Return the (X, Y) coordinate for the center point of the cell that contains the specified text.  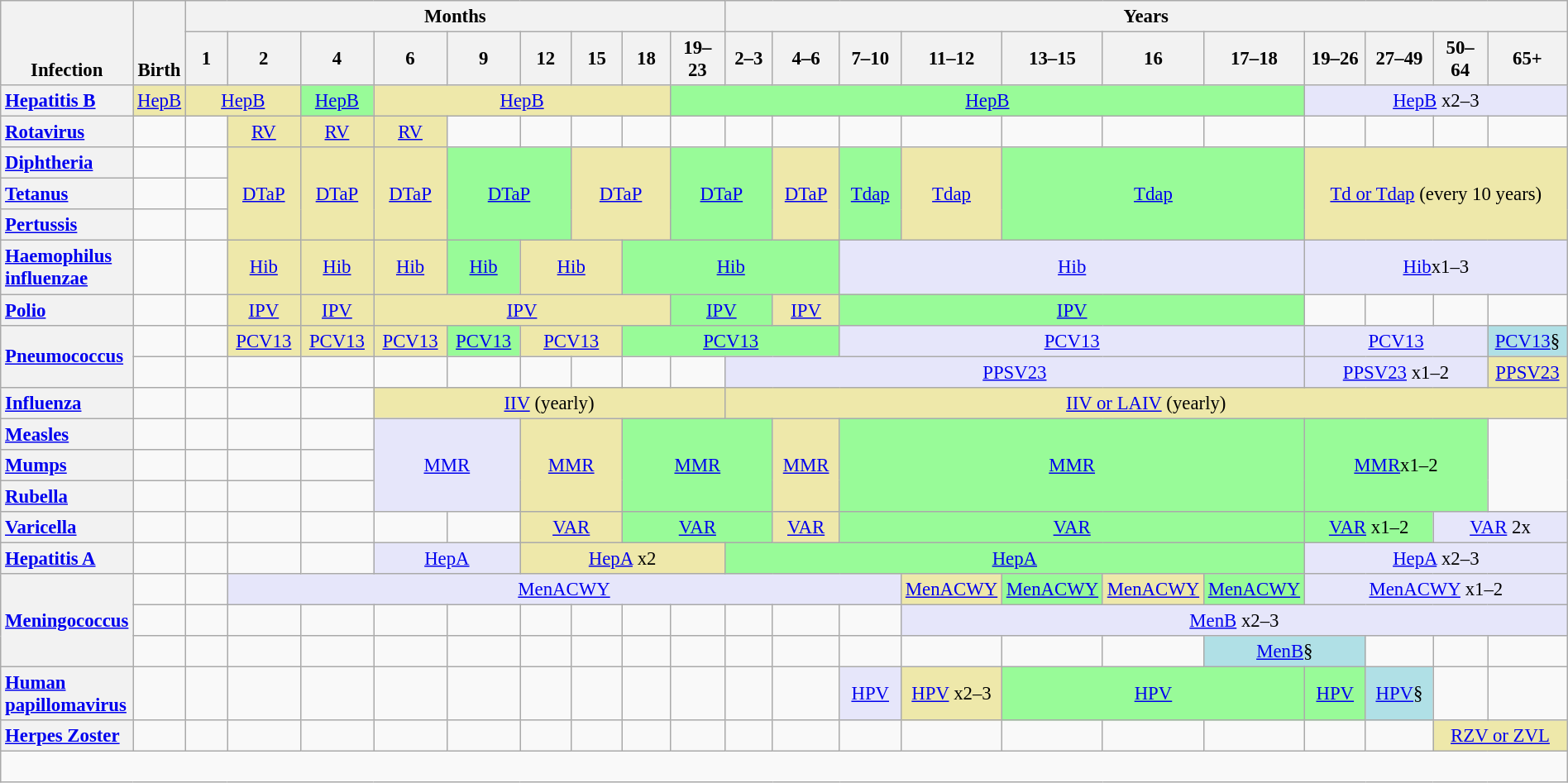
2 (263, 58)
VAR x1–2 (1368, 528)
Varicella (67, 528)
MenB x2–3 (1235, 620)
Influenza (67, 403)
MenACWY x1–2 (1436, 590)
Polio (67, 310)
HepA x2–3 (1436, 558)
11–12 (952, 58)
PCV13§ (1528, 341)
1 (206, 58)
19–26 (1335, 58)
IIV (yearly) (549, 403)
27–49 (1399, 58)
18 (646, 58)
Birth (160, 43)
7–10 (870, 58)
4–6 (806, 58)
15 (597, 58)
Human papillomavirus (67, 695)
Hibx1–3 (1436, 268)
65+ (1528, 58)
12 (546, 58)
HPV§ (1399, 695)
Pertussis (67, 225)
17–18 (1254, 58)
Tetanus (67, 194)
Hepatitis B (67, 101)
Meningococcus (67, 620)
9 (483, 58)
13–15 (1053, 58)
6 (410, 58)
Mumps (67, 465)
MenB§ (1284, 652)
19–23 (697, 58)
HepB x2–3 (1436, 101)
Herpes Zoster (67, 736)
Hepatitis A (67, 558)
PPSV23 x1–2 (1396, 372)
Years (1146, 17)
MMRx1–2 (1396, 465)
4 (337, 58)
VAR 2x (1500, 528)
16 (1153, 58)
IIV or LAIV (yearly) (1146, 403)
Measles (67, 434)
Rubella (67, 496)
Td or Tdap (every 10 years) (1436, 193)
Infection (67, 43)
Pneumococcus (67, 356)
RZV or ZVL (1500, 736)
2–3 (748, 58)
50–64 (1460, 58)
HepA x2 (622, 558)
Haemophilus influenzae (67, 268)
HPV x2–3 (952, 695)
Rotavirus (67, 132)
Diphtheria (67, 163)
Months (455, 17)
